Locate the cell with the specified text and output its (x, y) center coordinate. 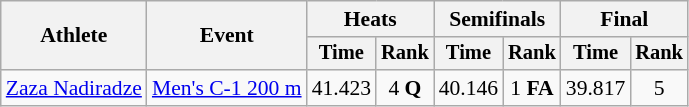
40.146 (468, 88)
Heats (370, 19)
Men's C-1 200 m (227, 88)
Athlete (74, 36)
Zaza Nadiradze (74, 88)
Event (227, 36)
39.817 (596, 88)
4 Q (405, 88)
41.423 (342, 88)
Semifinals (498, 19)
1 FA (532, 88)
5 (659, 88)
Final (624, 19)
